For the text-containing cell, return its midpoint in (x, y) coordinate format. 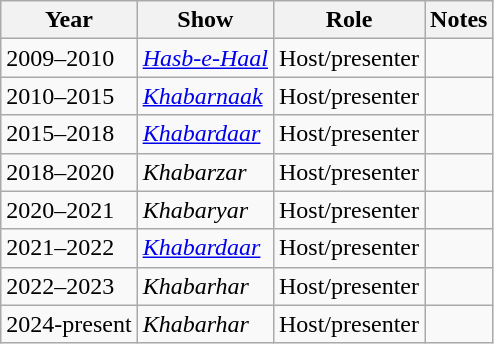
Role (348, 20)
2021–2022 (69, 248)
Khabarzar (205, 172)
2022–2023 (69, 286)
Notes (459, 20)
2010–2015 (69, 96)
Show (205, 20)
2024-present (69, 324)
2015–2018 (69, 134)
Year (69, 20)
2009–2010 (69, 58)
Khabarnaak (205, 96)
Hasb-e-Haal (205, 58)
2020–2021 (69, 210)
2018–2020 (69, 172)
Khabaryar (205, 210)
